Return [X, Y] of the center of cell containing provided text 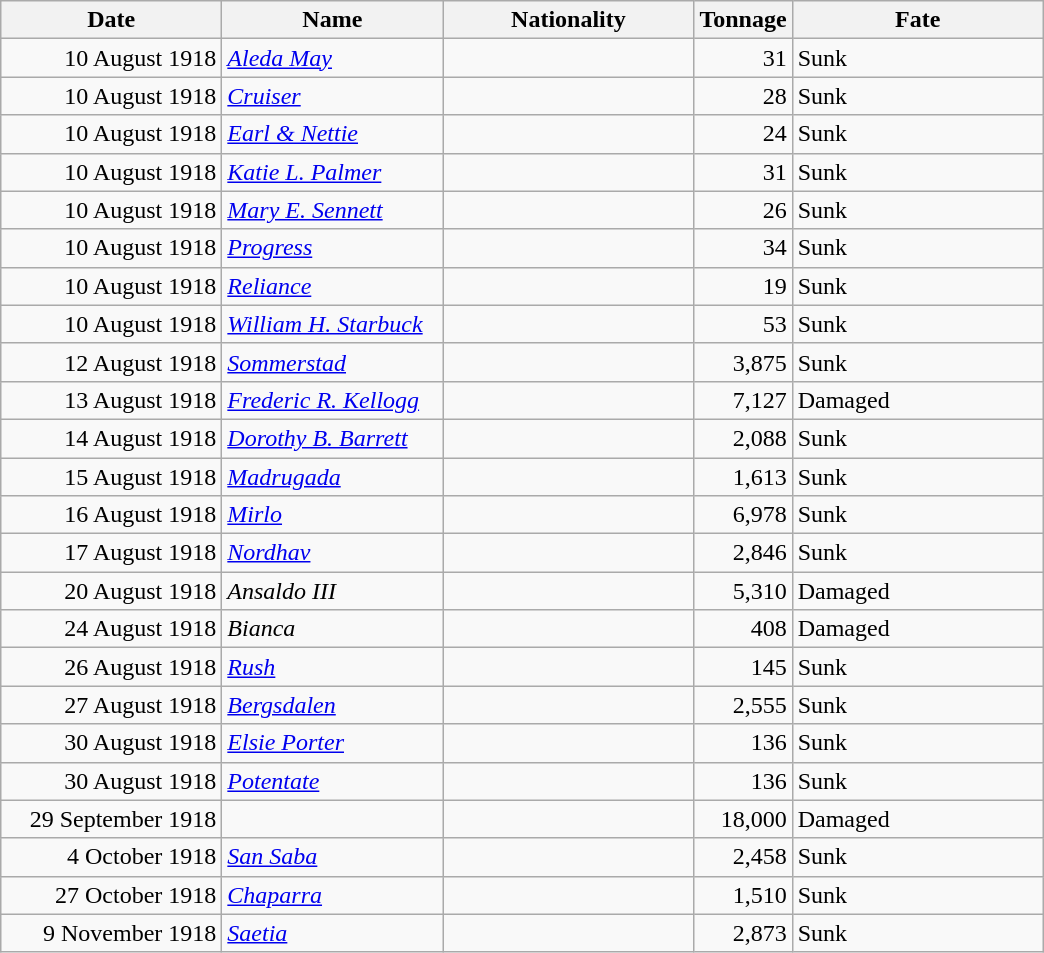
Dorothy B. Barrett [332, 438]
18,000 [743, 819]
William H. Starbuck [332, 324]
Katie L. Palmer [332, 172]
4 October 1918 [112, 857]
Fate [918, 20]
Earl & Nettie [332, 134]
17 August 1918 [112, 553]
1,613 [743, 477]
28 [743, 96]
408 [743, 629]
34 [743, 248]
Madrugada [332, 477]
6,978 [743, 515]
Potentate [332, 781]
2,088 [743, 438]
Frederic R. Kellogg [332, 400]
Sommerstad [332, 362]
27 October 1918 [112, 895]
53 [743, 324]
2,873 [743, 933]
Date [112, 20]
12 August 1918 [112, 362]
Nordhav [332, 553]
Reliance [332, 286]
24 [743, 134]
5,310 [743, 591]
Chaparra [332, 895]
27 August 1918 [112, 705]
9 November 1918 [112, 933]
2,458 [743, 857]
Progress [332, 248]
29 September 1918 [112, 819]
145 [743, 667]
20 August 1918 [112, 591]
Mirlo [332, 515]
2,555 [743, 705]
San Saba [332, 857]
14 August 1918 [112, 438]
7,127 [743, 400]
Ansaldo III [332, 591]
Cruiser [332, 96]
26 August 1918 [112, 667]
Bergsdalen [332, 705]
26 [743, 210]
1,510 [743, 895]
Mary E. Sennett [332, 210]
Saetia [332, 933]
Aleda May [332, 58]
Rush [332, 667]
Nationality [568, 20]
19 [743, 286]
Elsie Porter [332, 743]
15 August 1918 [112, 477]
Bianca [332, 629]
2,846 [743, 553]
Tonnage [743, 20]
16 August 1918 [112, 515]
13 August 1918 [112, 400]
Name [332, 20]
3,875 [743, 362]
24 August 1918 [112, 629]
